Identify which cell holds the provided text, then report its [x, y] central coordinate. 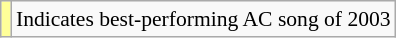
Indicates best-performing AC song of 2003 [204, 19]
